Identify which cell holds the provided text, then report its [X, Y] central coordinate. 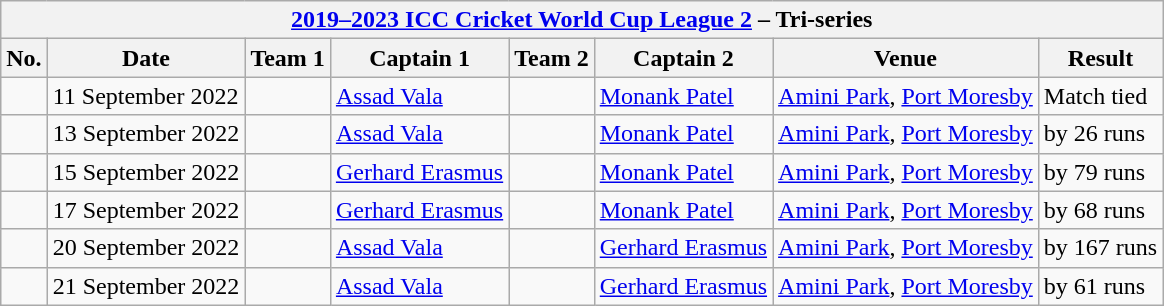
17 September 2022 [146, 210]
Captain 1 [419, 58]
Result [1100, 58]
2019–2023 ICC Cricket World Cup League 2 – Tri-series [582, 20]
by 79 runs [1100, 172]
Captain 2 [683, 58]
13 September 2022 [146, 134]
by 61 runs [1100, 286]
11 September 2022 [146, 96]
No. [24, 58]
Date [146, 58]
Match tied [1100, 96]
21 September 2022 [146, 286]
15 September 2022 [146, 172]
by 167 runs [1100, 248]
Venue [906, 58]
by 68 runs [1100, 210]
Team 2 [552, 58]
by 26 runs [1100, 134]
Team 1 [288, 58]
20 September 2022 [146, 248]
